Find where the given text appears and provide that cell's center as [X, Y] coordinate. 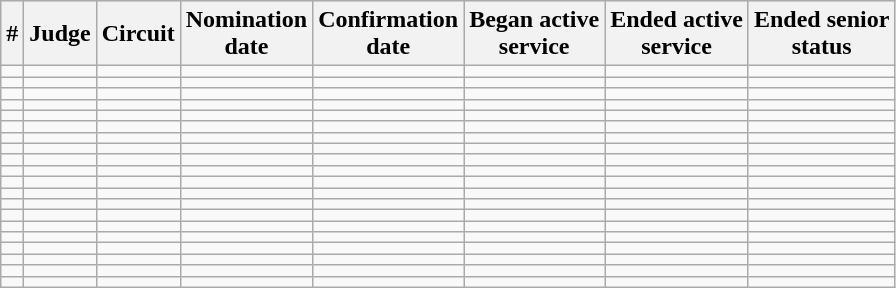
Began activeservice [534, 34]
Ended seniorstatus [821, 34]
Nominationdate [246, 34]
Circuit [138, 34]
Judge [60, 34]
Ended activeservice [677, 34]
Confirmationdate [388, 34]
# [12, 34]
